Scan for the cell matching the given text and deliver its (x, y) coordinate at center. 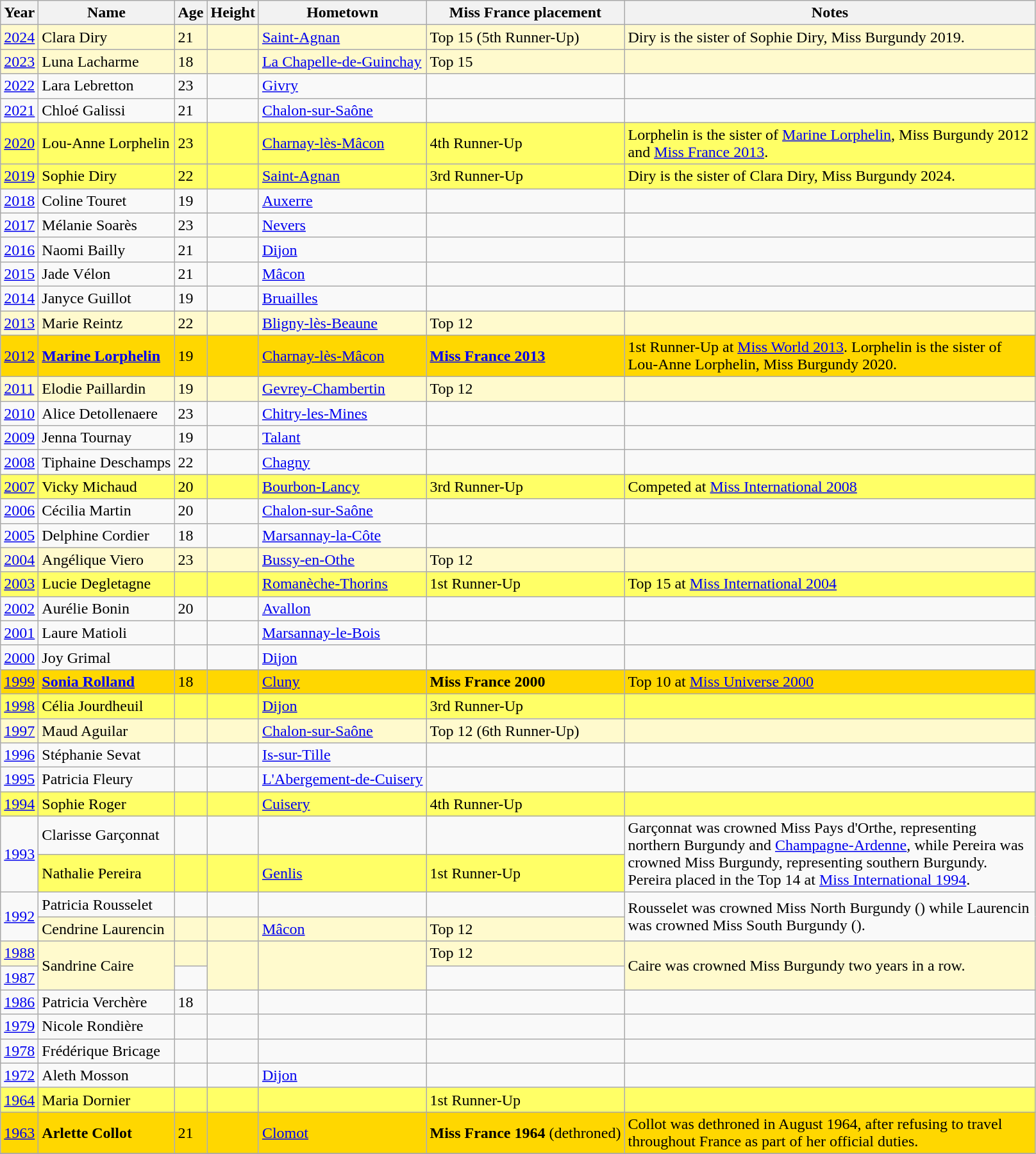
Bligny-lès-Beaune (342, 322)
Talant (342, 438)
2007 (19, 487)
Bourbon-Lancy (342, 487)
Rousselet was crowned Miss North Burgundy () while Laurencin was crowned Miss South Burgundy (). (830, 917)
Aurélie Bonin (106, 608)
Chagny (342, 462)
La Chapelle-de-Guinchay (342, 62)
Marsannay-la-Côte (342, 535)
Clomot (342, 1132)
1998 (19, 706)
Cendrine Laurencin (106, 929)
2006 (19, 511)
1986 (19, 1002)
Nicole Rondière (106, 1026)
Genlis (342, 873)
1978 (19, 1051)
1972 (19, 1075)
Lucie Degletagne (106, 584)
Diry is the sister of Clara Diry, Miss Burgundy 2024. (830, 176)
2022 (19, 86)
2005 (19, 535)
Frédérique Bricage (106, 1051)
Nathalie Pereira (106, 873)
Marsannay-le-Bois (342, 633)
Jenna Tournay (106, 438)
Elodie Paillardin (106, 389)
Height (233, 13)
Clara Diry (106, 37)
2016 (19, 249)
1987 (19, 978)
Janyce Guillot (106, 298)
L'Abergement-de-Cuisery (342, 780)
2013 (19, 322)
Patricia Verchère (106, 1002)
Stéphanie Sevat (106, 755)
1995 (19, 780)
Nevers (342, 225)
1988 (19, 953)
Romanèche-Thorins (342, 584)
Year (19, 13)
Patricia Fleury (106, 780)
1964 (19, 1100)
2017 (19, 225)
Tiphaine Deschamps (106, 462)
Notes (830, 13)
2000 (19, 657)
Laure Matioli (106, 633)
2012 (19, 356)
Marine Lorphelin (106, 356)
Vicky Michaud (106, 487)
Chitry-les-Mines (342, 414)
2004 (19, 560)
2002 (19, 608)
Gevrey-Chambertin (342, 389)
Célia Jourdheuil (106, 706)
Lorphelin is the sister of Marine Lorphelin, Miss Burgundy 2012 and Miss France 2013. (830, 144)
Marie Reintz (106, 322)
Maria Dornier (106, 1100)
2014 (19, 298)
1997 (19, 730)
2009 (19, 438)
1992 (19, 917)
Top 12 (6th Runner-Up) (526, 730)
Age (191, 13)
Maud Aguilar (106, 730)
Cécilia Martin (106, 511)
Angélique Viero (106, 560)
Alice Detollenaere (106, 414)
2001 (19, 633)
1994 (19, 804)
Givry (342, 86)
Miss France placement (526, 13)
Miss France 1964 (dethroned) (526, 1132)
Top 15 (526, 62)
Arlette Collot (106, 1132)
Miss France 2013 (526, 356)
Bussy-en-Othe (342, 560)
Sophie Diry (106, 176)
Cluny (342, 682)
Delphine Cordier (106, 535)
Competed at Miss International 2008 (830, 487)
Is-sur-Tille (342, 755)
Aleth Mosson (106, 1075)
2003 (19, 584)
2015 (19, 274)
Diry is the sister of Sophie Diry, Miss Burgundy 2019. (830, 37)
1979 (19, 1026)
2020 (19, 144)
Clarisse Garçonnat (106, 835)
Lou-Anne Lorphelin (106, 144)
2023 (19, 62)
Top 10 at Miss Universe 2000 (830, 682)
2021 (19, 110)
Miss France 2000 (526, 682)
Naomi Bailly (106, 249)
Name (106, 13)
2018 (19, 201)
2008 (19, 462)
1963 (19, 1132)
Sonia Rolland (106, 682)
1993 (19, 854)
Avallon (342, 608)
Top 15 at Miss International 2004 (830, 584)
Top 15 (5th Runner-Up) (526, 37)
Sophie Roger (106, 804)
Patricia Rousselet (106, 905)
Luna Lacharme (106, 62)
Chloé Galissi (106, 110)
Mélanie Soarès (106, 225)
Sandrine Caire (106, 966)
Coline Touret (106, 201)
2024 (19, 37)
2011 (19, 389)
2010 (19, 414)
1st Runner-Up at Miss World 2013. Lorphelin is the sister of Lou-Anne Lorphelin, Miss Burgundy 2020. (830, 356)
Hometown (342, 13)
Lara Lebretton (106, 86)
1996 (19, 755)
2019 (19, 176)
Auxerre (342, 201)
Caire was crowned Miss Burgundy two years in a row. (830, 966)
Jade Vélon (106, 274)
Cuisery (342, 804)
Collot was dethroned in August 1964, after refusing to travel throughout France as part of her official duties. (830, 1132)
1999 (19, 682)
Joy Grimal (106, 657)
Bruailles (342, 298)
